Find where the given text appears and provide that cell's center as (X, Y) coordinate. 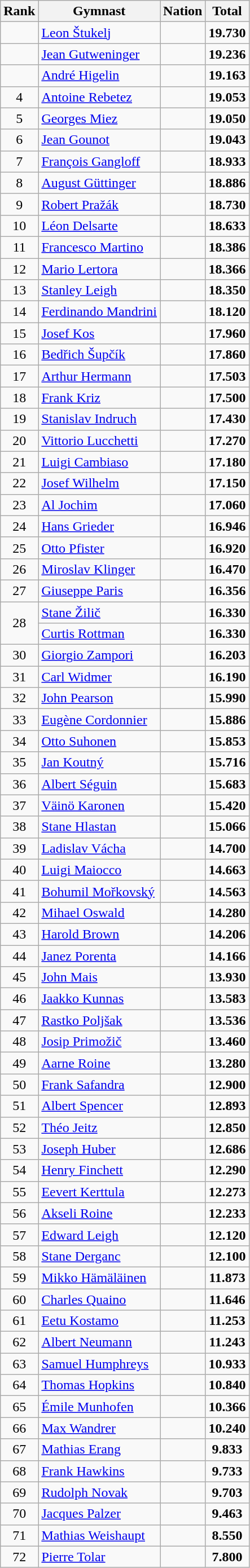
17.180 (227, 462)
Josip Primožič (99, 1042)
38 (19, 827)
10.240 (227, 1428)
Stane Derganc (99, 1256)
12.893 (227, 1106)
Mathias Erang (99, 1450)
12.686 (227, 1149)
14.280 (227, 913)
14.700 (227, 848)
12.120 (227, 1235)
Giuseppe Paris (99, 591)
11.253 (227, 1321)
18.633 (227, 226)
61 (19, 1321)
45 (19, 977)
8.550 (227, 1535)
49 (19, 1063)
15 (19, 333)
46 (19, 999)
14.166 (227, 956)
51 (19, 1106)
43 (19, 934)
5 (19, 118)
19.730 (227, 33)
18.386 (227, 247)
15.066 (227, 827)
17 (19, 376)
13.460 (227, 1042)
Total (227, 11)
25 (19, 548)
32 (19, 698)
57 (19, 1235)
17.960 (227, 333)
Stane Hlastan (99, 827)
Thomas Hopkins (99, 1385)
16.203 (227, 655)
Albert Séguin (99, 784)
8 (19, 183)
Ladislav Vácha (99, 848)
16 (19, 355)
11.873 (227, 1278)
John Pearson (99, 698)
18.730 (227, 204)
27 (19, 591)
Max Wandrer (99, 1428)
9 (19, 204)
Jean Gutweninger (99, 54)
15.683 (227, 784)
August Güttinger (99, 183)
Giorgio Zampori (99, 655)
Jean Gounot (99, 140)
Jaakko Kunnas (99, 999)
31 (19, 677)
23 (19, 505)
53 (19, 1149)
48 (19, 1042)
28 (19, 623)
17.270 (227, 441)
19.050 (227, 118)
Miroslav Klinger (99, 569)
64 (19, 1385)
18.366 (227, 269)
Eugène Cordonnier (99, 720)
Théo Jeitz (99, 1127)
10 (19, 226)
12.100 (227, 1256)
22 (19, 483)
12.290 (227, 1170)
Samuel Humphreys (99, 1364)
Stanislav Indruch (99, 419)
55 (19, 1192)
7 (19, 161)
56 (19, 1213)
Eetu Kostamo (99, 1321)
Nation (183, 11)
54 (19, 1170)
47 (19, 1020)
Frank Hawkins (99, 1471)
19.043 (227, 140)
Antoine Rebetez (99, 97)
16.920 (227, 548)
21 (19, 462)
9.703 (227, 1492)
69 (19, 1492)
Rank (19, 11)
John Mais (99, 977)
17.150 (227, 483)
Stane Žilič (99, 612)
18.886 (227, 183)
14.206 (227, 934)
Charles Quaino (99, 1299)
Eevert Kerttula (99, 1192)
16.946 (227, 526)
19 (19, 419)
15.990 (227, 698)
Rastko Poljšak (99, 1020)
Frank Safandra (99, 1085)
Otto Pfister (99, 548)
9.833 (227, 1450)
Frank Kriz (99, 398)
Janez Porenta (99, 956)
16.470 (227, 569)
58 (19, 1256)
24 (19, 526)
35 (19, 763)
François Gangloff (99, 161)
34 (19, 741)
4 (19, 97)
65 (19, 1407)
11.243 (227, 1342)
Edward Leigh (99, 1235)
71 (19, 1535)
Akseli Roine (99, 1213)
Luigi Maiocco (99, 870)
16.356 (227, 591)
Josef Kos (99, 333)
16.190 (227, 677)
13.930 (227, 977)
20 (19, 441)
Luigi Cambiaso (99, 462)
Pierre Tolar (99, 1557)
Rudolph Novak (99, 1492)
41 (19, 891)
18.120 (227, 312)
Al Jochim (99, 505)
Jacques Palzer (99, 1514)
36 (19, 784)
12.850 (227, 1127)
66 (19, 1428)
Harold Brown (99, 934)
63 (19, 1364)
40 (19, 870)
17.060 (227, 505)
Francesco Martino (99, 247)
39 (19, 848)
Robert Pražák (99, 204)
13 (19, 290)
37 (19, 805)
26 (19, 569)
Mathias Weishaupt (99, 1535)
Jan Koutný (99, 763)
13.280 (227, 1063)
70 (19, 1514)
Leon Štukelj (99, 33)
12.900 (227, 1085)
Gymnast (99, 11)
18.350 (227, 290)
68 (19, 1471)
9.463 (227, 1514)
15.853 (227, 741)
50 (19, 1085)
18 (19, 398)
Ferdinando Mandrini (99, 312)
André Higelin (99, 76)
42 (19, 913)
Émile Munhofen (99, 1407)
Mario Lertora (99, 269)
67 (19, 1450)
14.563 (227, 891)
44 (19, 956)
7.800 (227, 1557)
12.233 (227, 1213)
Georges Miez (99, 118)
10.366 (227, 1407)
Vittorio Lucchetti (99, 441)
17.500 (227, 398)
14.663 (227, 870)
Bedřich Šupčík (99, 355)
14 (19, 312)
Aarne Roine (99, 1063)
6 (19, 140)
Mikko Hämäläinen (99, 1278)
Arthur Hermann (99, 376)
17.503 (227, 376)
17.860 (227, 355)
72 (19, 1557)
13.583 (227, 999)
19.236 (227, 54)
19.053 (227, 97)
30 (19, 655)
12.273 (227, 1192)
60 (19, 1299)
59 (19, 1278)
62 (19, 1342)
15.420 (227, 805)
11 (19, 247)
Joseph Huber (99, 1149)
11.646 (227, 1299)
Stanley Leigh (99, 290)
9.733 (227, 1471)
Henry Finchett (99, 1170)
Väinö Karonen (99, 805)
Albert Spencer (99, 1106)
52 (19, 1127)
Léon Delsarte (99, 226)
15.716 (227, 763)
Josef Wilhelm (99, 483)
Mihael Oswald (99, 913)
19.163 (227, 76)
Albert Neumann (99, 1342)
Carl Widmer (99, 677)
Bohumil Mořkovský (99, 891)
17.430 (227, 419)
Curtis Rottman (99, 634)
Hans Grieder (99, 526)
Otto Suhonen (99, 741)
15.886 (227, 720)
18.933 (227, 161)
10.933 (227, 1364)
13.536 (227, 1020)
33 (19, 720)
10.840 (227, 1385)
12 (19, 269)
